Pinpoint the cell where the given text exists, returning its (X, Y) midpoint coordinate. 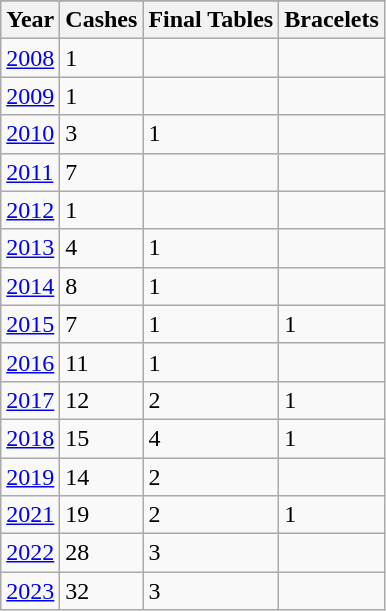
2011 (30, 172)
2010 (30, 134)
2021 (30, 515)
2013 (30, 248)
Cashes (102, 20)
Year (30, 20)
2012 (30, 210)
14 (102, 477)
2017 (30, 400)
32 (102, 591)
Bracelets (332, 20)
19 (102, 515)
8 (102, 286)
2014 (30, 286)
2015 (30, 324)
2016 (30, 362)
2009 (30, 96)
2022 (30, 553)
2008 (30, 58)
28 (102, 553)
Final Tables (211, 20)
2018 (30, 438)
15 (102, 438)
12 (102, 400)
2019 (30, 477)
11 (102, 362)
2023 (30, 591)
